Identify which cell holds the provided text, then report its (x, y) central coordinate. 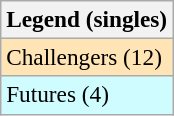
Legend (singles) (87, 19)
Futures (4) (87, 95)
Challengers (12) (87, 57)
